Find where the given text appears and provide that cell's center as [x, y] coordinate. 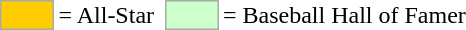
= All-Star [106, 15]
